Locate the cell with the specified text and output its [x, y] center coordinate. 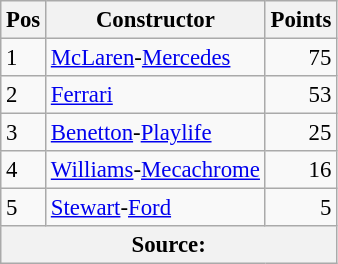
Points [300, 20]
Williams-Mecachrome [156, 170]
Benetton-Playlife [156, 133]
53 [300, 95]
16 [300, 170]
Stewart-Ford [156, 208]
1 [24, 58]
4 [24, 170]
2 [24, 95]
Source: [169, 245]
Constructor [156, 20]
25 [300, 133]
3 [24, 133]
Pos [24, 20]
Ferrari [156, 95]
McLaren-Mercedes [156, 58]
75 [300, 58]
